Capture the cell that displays the provided text and extract its [x, y] central coordinate. 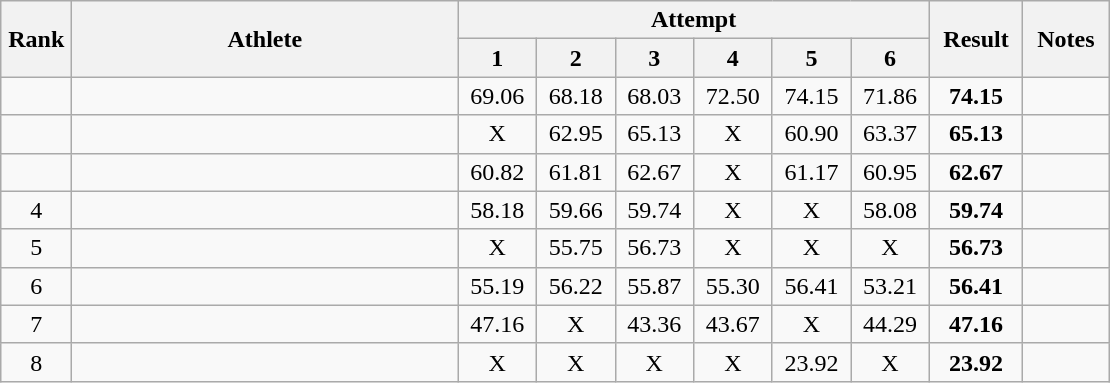
62.95 [576, 134]
55.30 [734, 286]
72.50 [734, 96]
53.21 [890, 286]
63.37 [890, 134]
55.19 [498, 286]
Result [976, 39]
43.67 [734, 324]
1 [498, 58]
43.36 [654, 324]
55.87 [654, 286]
60.82 [498, 172]
Attempt [694, 20]
2 [576, 58]
58.18 [498, 210]
61.17 [812, 172]
Notes [1066, 39]
55.75 [576, 248]
44.29 [890, 324]
58.08 [890, 210]
56.22 [576, 286]
7 [36, 324]
68.03 [654, 96]
61.81 [576, 172]
71.86 [890, 96]
69.06 [498, 96]
Rank [36, 39]
60.95 [890, 172]
60.90 [812, 134]
3 [654, 58]
Athlete [265, 39]
68.18 [576, 96]
8 [36, 362]
59.66 [576, 210]
